From the cell containing the given text, extract its center point as [x, y] coordinate. 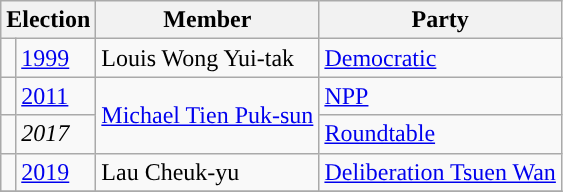
Roundtable [440, 134]
1999 [56, 58]
Deliberation Tsuen Wan [440, 172]
Michael Tien Puk-sun [208, 115]
Lau Cheuk-yu [208, 172]
NPP [440, 96]
Democratic [440, 58]
Member [208, 20]
2011 [56, 96]
2017 [56, 134]
Party [440, 20]
Louis Wong Yui-tak [208, 58]
Election [48, 20]
2019 [56, 172]
